Pinpoint the cell where the given text exists, returning its [x, y] midpoint coordinate. 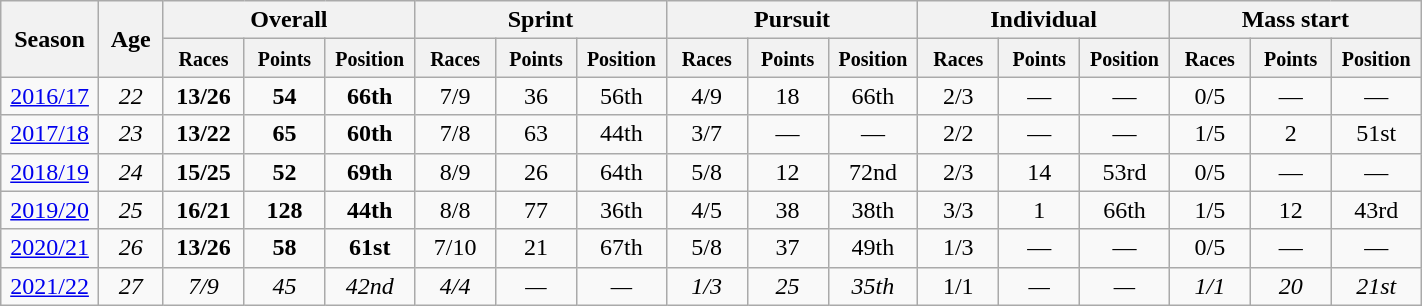
51st [1376, 134]
60th [370, 134]
53rd [1125, 172]
4/4 [456, 286]
7/10 [456, 248]
54 [284, 96]
43rd [1376, 210]
Mass start [1295, 20]
2/2 [958, 134]
35th [873, 286]
Sprint [541, 20]
2018/19 [50, 172]
3/7 [706, 134]
2 [1290, 134]
22 [130, 96]
8/8 [456, 210]
56th [621, 96]
23 [130, 134]
2019/20 [50, 210]
77 [536, 210]
Overall [289, 20]
Pursuit [792, 20]
2021/22 [50, 286]
58 [284, 248]
24 [130, 172]
14 [1040, 172]
13/22 [204, 134]
64th [621, 172]
52 [284, 172]
128 [284, 210]
Individual [1044, 20]
2020/21 [50, 248]
4/5 [706, 210]
27 [130, 286]
18 [788, 96]
7/8 [456, 134]
Age [130, 39]
21st [1376, 286]
8/9 [456, 172]
69th [370, 172]
49th [873, 248]
4/9 [706, 96]
38 [788, 210]
67th [621, 248]
16/21 [204, 210]
20 [1290, 286]
2016/17 [50, 96]
36 [536, 96]
61st [370, 248]
72nd [873, 172]
38th [873, 210]
15/25 [204, 172]
2017/18 [50, 134]
45 [284, 286]
63 [536, 134]
3/3 [958, 210]
21 [536, 248]
37 [788, 248]
42nd [370, 286]
1 [1040, 210]
36th [621, 210]
Season [50, 39]
65 [284, 134]
